Extract the [x, y] coordinate from the center of the cell holding the provided text.  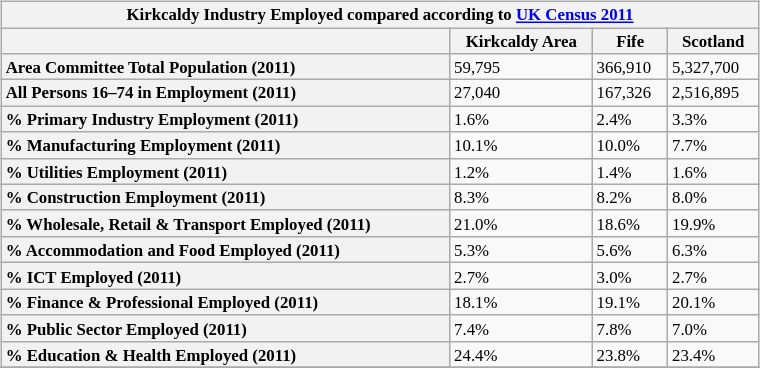
167,326 [630, 92]
Scotland [714, 41]
19.1% [630, 302]
Fife [630, 41]
1.4% [630, 171]
% Finance & Professional Employed (2011) [226, 302]
1.2% [521, 171]
Kirkcaldy Industry Employed compared according to UK Census 2011 [380, 15]
20.1% [714, 302]
% Wholesale, Retail & Transport Employed (2011) [226, 223]
All Persons 16–74 in Employment (2011) [226, 92]
5,327,700 [714, 66]
2,516,895 [714, 92]
7.7% [714, 145]
% Accommodation and Food Employed (2011) [226, 250]
% ICT Employed (2011) [226, 276]
% Construction Employment (2011) [226, 197]
7.4% [521, 328]
% Primary Industry Employment (2011) [226, 119]
% Public Sector Employed (2011) [226, 328]
19.9% [714, 223]
Kirkcaldy Area [521, 41]
18.1% [521, 302]
23.8% [630, 354]
3.3% [714, 119]
24.4% [521, 354]
366,910 [630, 66]
8.0% [714, 197]
10.1% [521, 145]
6.3% [714, 250]
Area Committee Total Population (2011) [226, 66]
8.3% [521, 197]
27,040 [521, 92]
21.0% [521, 223]
5.6% [630, 250]
% Utilities Employment (2011) [226, 171]
10.0% [630, 145]
2.4% [630, 119]
59,795 [521, 66]
23.4% [714, 354]
% Manufacturing Employment (2011) [226, 145]
7.8% [630, 328]
7.0% [714, 328]
5.3% [521, 250]
8.2% [630, 197]
% Education & Health Employed (2011) [226, 354]
3.0% [630, 276]
18.6% [630, 223]
